Identify which cell holds the provided text, then report its [X, Y] central coordinate. 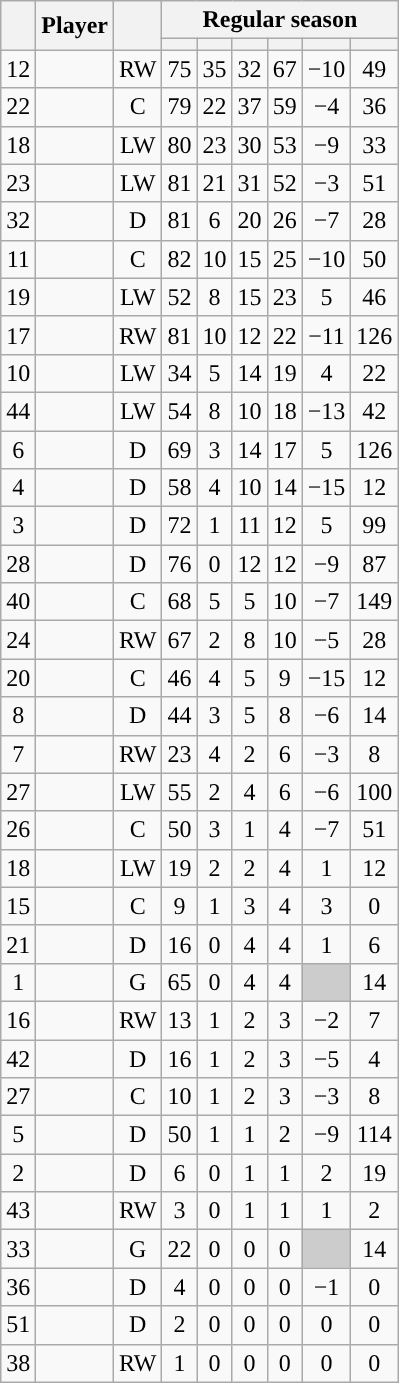
24 [18, 640]
54 [180, 411]
100 [374, 792]
69 [180, 449]
31 [250, 183]
59 [284, 107]
58 [180, 488]
82 [180, 259]
−1 [326, 1287]
−13 [326, 411]
65 [180, 982]
68 [180, 602]
53 [284, 145]
25 [284, 259]
13 [180, 1020]
114 [374, 1135]
75 [180, 69]
Player [75, 26]
35 [214, 69]
40 [18, 602]
76 [180, 564]
43 [18, 1211]
−11 [326, 335]
87 [374, 564]
149 [374, 602]
49 [374, 69]
99 [374, 526]
34 [180, 373]
Regular season [280, 20]
79 [180, 107]
38 [18, 1363]
37 [250, 107]
−2 [326, 1020]
55 [180, 792]
80 [180, 145]
−4 [326, 107]
30 [250, 145]
72 [180, 526]
